Pinpoint the cell where the given text exists, returning its [x, y] midpoint coordinate. 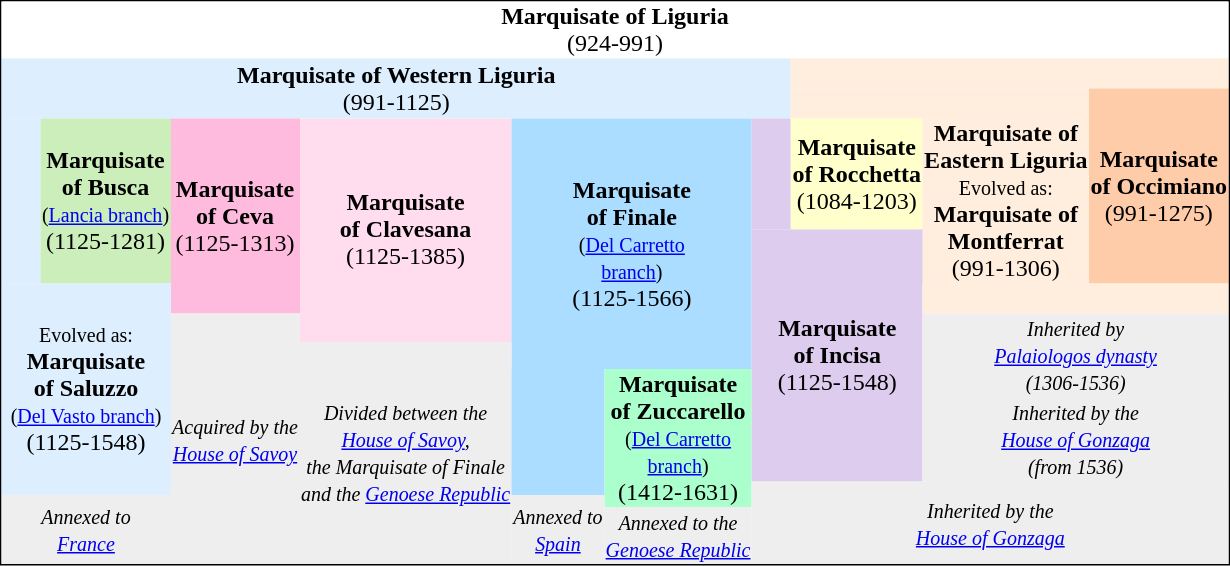
Marquisateof Clavesana(1125-1385) [405, 230]
Marquisateof Finale(Del Carrettobranch)(1125-1566) [632, 244]
Inherited byPalaiologos dynasty(1306-1536) [1076, 356]
Marquisate ofEastern LiguriaEvolved as:Marquisate ofMontferrat(991-1306) [1006, 200]
Marquisateof Ceva(1125-1313) [236, 216]
Marquisateof Busca(Lancia branch)(1125-1281) [105, 200]
Annexed toSpain [558, 529]
Divided between theHouse of Savoy,the Marquisate of Finaleand the Genoese Republic [405, 452]
Annexed toFrance [86, 529]
Marquisateof Zuccarello(Del Carrettobranch)(1412-1631) [678, 438]
Marquisateof Rocchetta(1084-1203) [857, 174]
Marquisateof Incisa(1125-1548) [838, 356]
Acquired by theHouse of Savoy [236, 440]
Marquisate of Liguria(924-991) [614, 30]
Marquisateof Occimiano(991-1275) [1159, 186]
Evolved as:Marquisateof Saluzzo(Del Vasto branch)(1125-1548) [86, 390]
Inherited by theHouse of Gonzaga [990, 524]
Marquisate of Western Liguria(991-1125) [396, 88]
Annexed to theGenoese Republic [678, 536]
Inherited by theHouse of Gonzaga(from 1536) [1076, 440]
